Detect which cell encompasses the target text, then output its (X, Y) center coordinate. 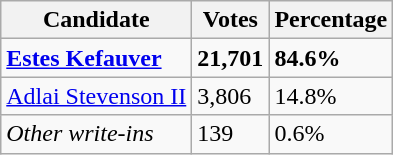
3,806 (230, 96)
21,701 (230, 58)
Percentage (331, 20)
Candidate (96, 20)
Adlai Stevenson II (96, 96)
Other write-ins (96, 134)
0.6% (331, 134)
Estes Kefauver (96, 58)
Votes (230, 20)
139 (230, 134)
14.8% (331, 96)
84.6% (331, 58)
